Locate the cell with the specified text and output its [X, Y] center coordinate. 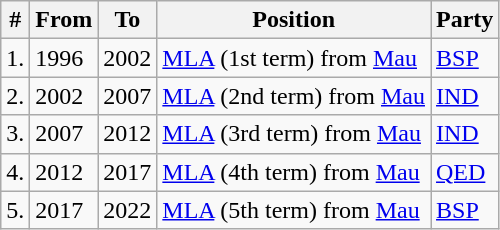
Position [294, 20]
Party [464, 20]
5. [16, 210]
2. [16, 96]
4. [16, 172]
3. [16, 134]
QED [464, 172]
MLA (2nd term) from Mau [294, 96]
# [16, 20]
1. [16, 58]
MLA (5th term) from Mau [294, 210]
MLA (4th term) from Mau [294, 172]
From [64, 20]
2022 [128, 210]
MLA (3rd term) from Mau [294, 134]
To [128, 20]
MLA (1st term) from Mau [294, 58]
1996 [64, 58]
